Return (x, y) of the center of cell containing provided text 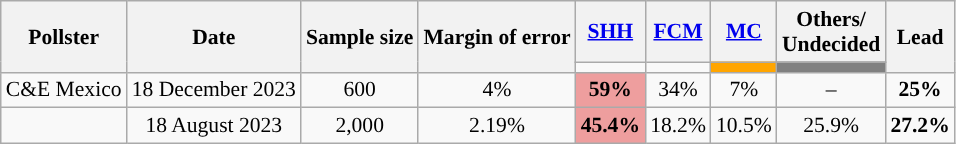
– (831, 90)
Others/Undecided (831, 32)
59% (610, 90)
2,000 (360, 126)
34% (678, 90)
Pollster (64, 36)
MC (744, 32)
10.5% (744, 126)
25% (920, 90)
27.2% (920, 126)
18 December 2023 (214, 90)
2.19% (496, 126)
FCM (678, 32)
18.2% (678, 126)
4% (496, 90)
7% (744, 90)
18 August 2023 (214, 126)
45.4% (610, 126)
Date (214, 36)
Margin of error (496, 36)
C&E Mexico (64, 90)
Sample size (360, 36)
SHH (610, 32)
25.9% (831, 126)
Lead (920, 36)
600 (360, 90)
